Output the (X, Y) coordinate of the center of the cell containing the given text.  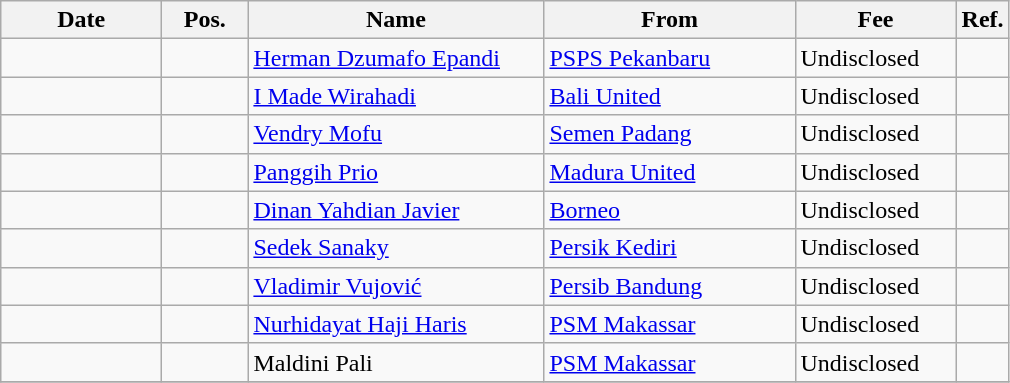
PSPS Pekanbaru (670, 58)
Date (82, 20)
Nurhidayat Haji Haris (396, 324)
Fee (876, 20)
Pos. (205, 20)
From (670, 20)
Herman Dzumafo Epandi (396, 58)
Ref. (982, 20)
Bali United (670, 96)
Sedek Sanaky (396, 248)
Vendry Mofu (396, 134)
Persib Bandung (670, 286)
Dinan Yahdian Javier (396, 210)
Persik Kediri (670, 248)
Name (396, 20)
Madura United (670, 172)
Borneo (670, 210)
Semen Padang (670, 134)
Vladimir Vujović (396, 286)
Panggih Prio (396, 172)
I Made Wirahadi (396, 96)
Maldini Pali (396, 362)
